Return the [x, y] coordinate for the center point of the cell that contains the specified text.  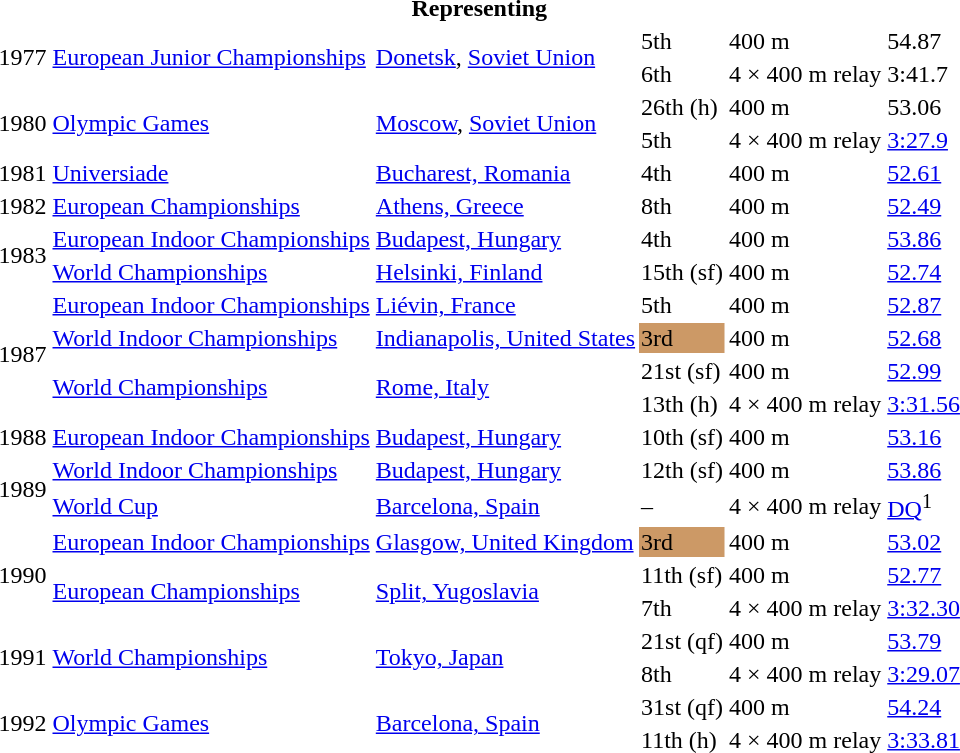
Universiade [211, 173]
Split, Yugoslavia [505, 592]
– [682, 506]
26th (h) [682, 107]
Athens, Greece [505, 206]
10th (sf) [682, 437]
6th [682, 74]
Indianapolis, United States [505, 338]
Glasgow, United Kingdom [505, 542]
European Junior Championships [211, 58]
21st (sf) [682, 371]
Moscow, Soviet Union [505, 124]
15th (sf) [682, 272]
Bucharest, Romania [505, 173]
13th (h) [682, 404]
11th (sf) [682, 575]
Donetsk, Soviet Union [505, 58]
12th (sf) [682, 470]
21st (qf) [682, 641]
Olympic Games [211, 124]
7th [682, 608]
Liévin, France [505, 305]
31st (qf) [682, 707]
Helsinki, Finland [505, 272]
Barcelona, Spain [505, 506]
World Cup [211, 506]
Tokyo, Japan [505, 658]
Rome, Italy [505, 388]
